Extract the (X, Y) coordinate from the center of the cell holding the provided text.  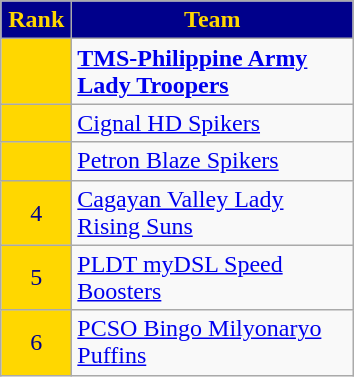
4 (36, 212)
PCSO Bingo Milyonaryo Puffins (212, 342)
5 (36, 278)
Petron Blaze Spikers (212, 161)
Rank (36, 20)
PLDT myDSL Speed Boosters (212, 278)
6 (36, 342)
Cagayan Valley Lady Rising Suns (212, 212)
Cignal HD Spikers (212, 123)
TMS-Philippine Army Lady Troopers (212, 72)
Team (212, 20)
